For the text-containing cell, return its midpoint in (x, y) coordinate format. 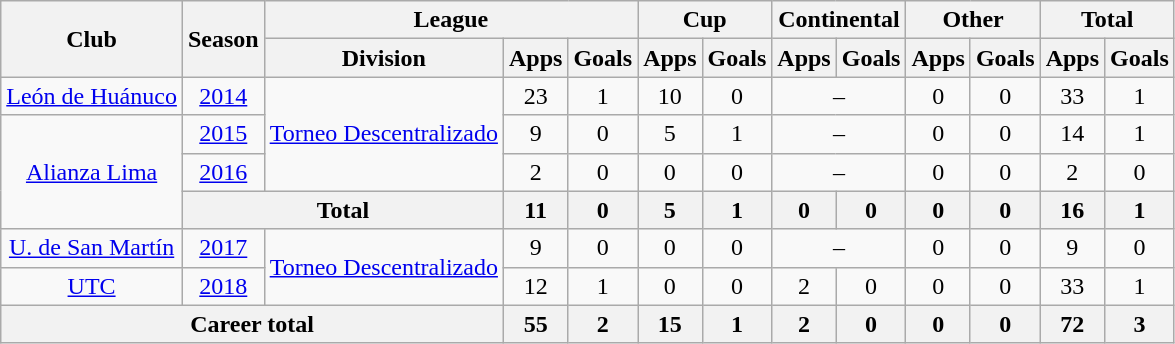
23 (535, 96)
Season (223, 39)
2016 (223, 172)
2015 (223, 134)
2014 (223, 96)
10 (670, 96)
UTC (92, 286)
2018 (223, 286)
11 (535, 210)
Alianza Lima (92, 172)
Club (92, 39)
League (450, 20)
55 (535, 324)
12 (535, 286)
Continental (839, 20)
14 (1072, 134)
León de Huánuco (92, 96)
15 (670, 324)
U. de San Martín (92, 248)
2017 (223, 248)
16 (1072, 210)
Cup (705, 20)
Other (973, 20)
72 (1072, 324)
Career total (252, 324)
3 (1140, 324)
Division (384, 58)
